Provide the [x, y] coordinate of the cell's center where the given text is located.  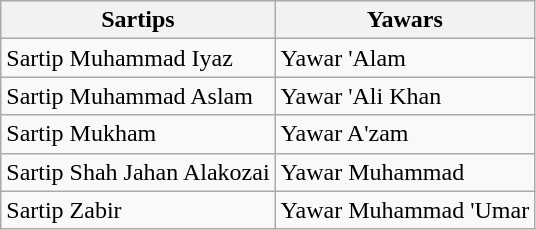
Sartip Muhammad Aslam [138, 96]
Sartip Shah Jahan Alakozai [138, 172]
Yawar 'Alam [405, 58]
Yawar Muhammad 'Umar [405, 210]
Yawar A'zam [405, 134]
Yawars [405, 20]
Sartip Mukham [138, 134]
Yawar 'Ali Khan [405, 96]
Sartips [138, 20]
Sartip Muhammad Iyaz [138, 58]
Sartip Zabir [138, 210]
Yawar Muhammad [405, 172]
